Provide the [x, y] coordinate of the cell's center where the given text is located.  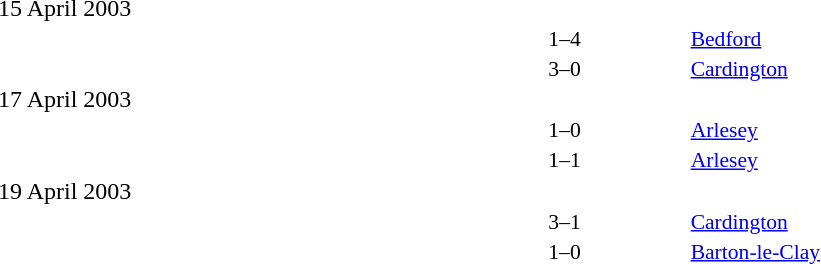
1–0 [564, 130]
3–0 [564, 68]
1–1 [564, 160]
3–1 [564, 222]
1–4 [564, 38]
